Provide the (X, Y) coordinate of the cell's center where the given text is located.  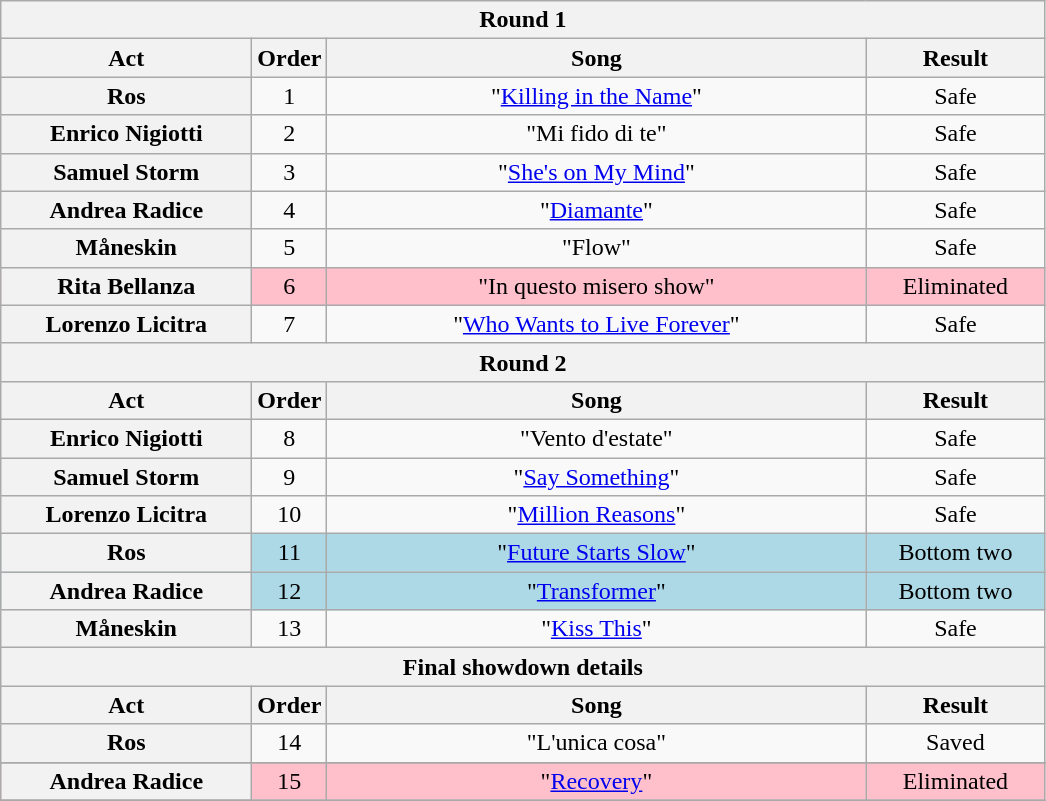
4 (290, 210)
9 (290, 477)
"Kiss This" (596, 629)
8 (290, 438)
"Future Starts Slow" (596, 553)
"Who Wants to Live Forever" (596, 324)
2 (290, 134)
Round 2 (523, 362)
"Diamante" (596, 210)
"Vento d'estate" (596, 438)
"L'unica cosa" (596, 743)
11 (290, 553)
"She's on My Mind" (596, 172)
14 (290, 743)
Saved (956, 743)
3 (290, 172)
7 (290, 324)
12 (290, 591)
"Say Something" (596, 477)
10 (290, 515)
Round 1 (523, 20)
Rita Bellanza (126, 286)
"In questo misero show" (596, 286)
"Transformer" (596, 591)
"Million Reasons" (596, 515)
"Mi fido di te" (596, 134)
13 (290, 629)
15 (290, 781)
5 (290, 248)
6 (290, 286)
"Recovery" (596, 781)
"Flow" (596, 248)
"Killing in the Name" (596, 96)
Final showdown details (523, 667)
1 (290, 96)
